Identify which cell holds the provided text, then report its (X, Y) central coordinate. 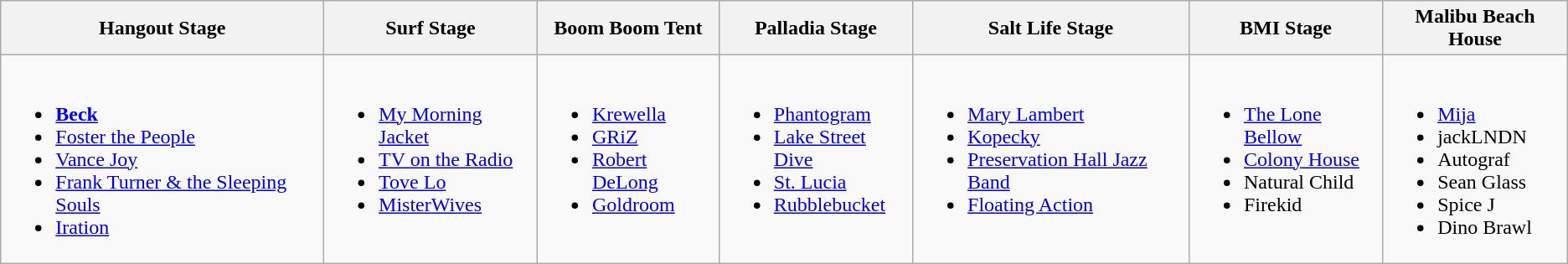
The Lone BellowColony HouseNatural ChildFirekid (1285, 159)
Surf Stage (431, 28)
Palladia Stage (816, 28)
PhantogramLake Street DiveSt. LuciaRubblebucket (816, 159)
Hangout Stage (162, 28)
Boom Boom Tent (628, 28)
Mary LambertKopeckyPreservation Hall Jazz BandFloating Action (1051, 159)
Malibu Beach House (1476, 28)
KrewellaGRiZRobert DeLongGoldroom (628, 159)
BeckFoster the PeopleVance JoyFrank Turner & the Sleeping SoulsIration (162, 159)
MijajackLNDNAutografSean GlassSpice JDino Brawl (1476, 159)
BMI Stage (1285, 28)
Salt Life Stage (1051, 28)
My Morning JacketTV on the RadioTove LoMisterWives (431, 159)
